Pinpoint the cell where the given text exists, returning its (X, Y) midpoint coordinate. 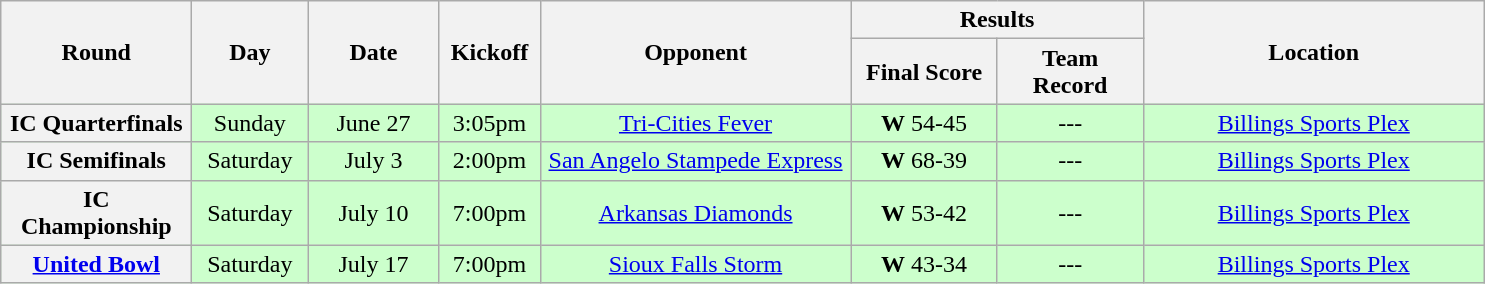
Arkansas Diamonds (696, 212)
July 17 (374, 264)
IC Semifinals (96, 161)
Round (96, 52)
Results (997, 20)
United Bowl (96, 264)
June 27 (374, 123)
Date (374, 52)
IC Championship (96, 212)
Team Record (1070, 72)
W 68-39 (924, 161)
Sioux Falls Storm (696, 264)
W 43-34 (924, 264)
2:00pm (490, 161)
July 10 (374, 212)
Location (1314, 52)
Day (250, 52)
Sunday (250, 123)
San Angelo Stampede Express (696, 161)
Final Score (924, 72)
Tri-Cities Fever (696, 123)
W 53-42 (924, 212)
July 3 (374, 161)
3:05pm (490, 123)
Opponent (696, 52)
Kickoff (490, 52)
W 54-45 (924, 123)
IC Quarterfinals (96, 123)
